Pinpoint the cell where the given text exists, returning its (x, y) midpoint coordinate. 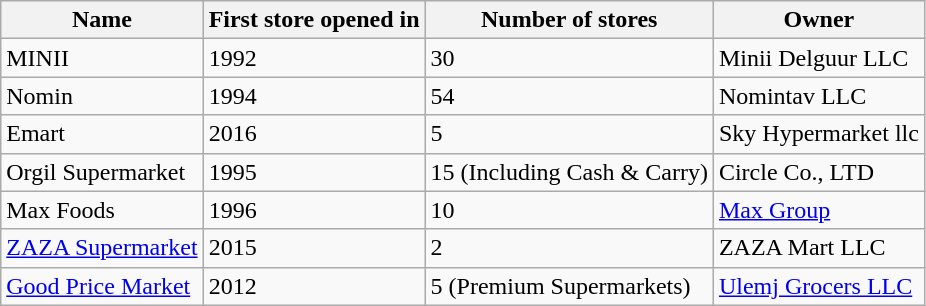
Owner (818, 20)
Circle Co., LTD (818, 172)
Nomin (102, 96)
1995 (314, 172)
Orgil Supermarket (102, 172)
1994 (314, 96)
Number of stores (569, 20)
2012 (314, 286)
Good Price Market (102, 286)
1992 (314, 58)
5 (569, 134)
Name (102, 20)
2016 (314, 134)
Minii Delguur LLC (818, 58)
Max Foods (102, 210)
Ulemj Grocers LLC (818, 286)
5 (Premium Supermarkets) (569, 286)
2015 (314, 248)
2 (569, 248)
54 (569, 96)
Max Group (818, 210)
First store opened in (314, 20)
ZAZA Supermarket (102, 248)
MINII (102, 58)
1996 (314, 210)
30 (569, 58)
ZAZA Mart LLC (818, 248)
Nomintav LLC (818, 96)
Sky Hypermarket llc (818, 134)
10 (569, 210)
15 (Including Cash & Carry) (569, 172)
Emart (102, 134)
